Output the (X, Y) coordinate of the center of the cell containing the given text.  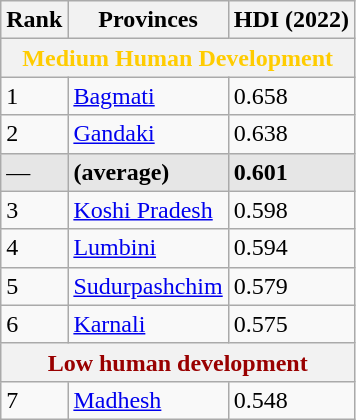
(average) (148, 172)
Low human development (178, 362)
Koshi Pradesh (148, 210)
Medium Human Development (178, 58)
HDI (2022) (291, 20)
0.548 (291, 400)
0.594 (291, 248)
4 (34, 248)
— (34, 172)
7 (34, 400)
0.579 (291, 286)
Rank (34, 20)
Provinces (148, 20)
5 (34, 286)
2 (34, 134)
3 (34, 210)
6 (34, 324)
0.598 (291, 210)
Lumbini (148, 248)
0.638 (291, 134)
Sudurpashchim (148, 286)
Bagmati (148, 96)
Karnali (148, 324)
0.601 (291, 172)
Gandaki (148, 134)
1 (34, 96)
0.658 (291, 96)
0.575 (291, 324)
Madhesh (148, 400)
